Capture the cell that displays the provided text and extract its [X, Y] central coordinate. 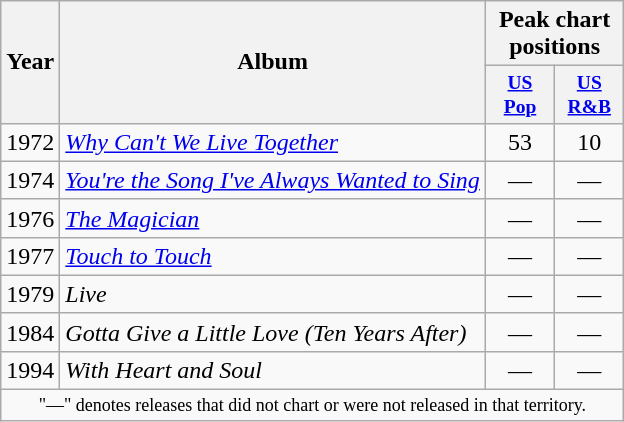
The Magician [273, 218]
1984 [30, 332]
1974 [30, 180]
1972 [30, 142]
Peak chart positions [554, 34]
1977 [30, 256]
Gotta Give a Little Love (Ten Years After) [273, 332]
1976 [30, 218]
US R&B [590, 94]
Touch to Touch [273, 256]
"—" denotes releases that did not chart or were not released in that territory. [312, 406]
1994 [30, 370]
1979 [30, 294]
10 [590, 142]
Album [273, 62]
With Heart and Soul [273, 370]
US Pop [520, 94]
Year [30, 62]
You're the Song I've Always Wanted to Sing [273, 180]
53 [520, 142]
Why Can't We Live Together [273, 142]
Live [273, 294]
